Return the (x, y) coordinate for the center point of the cell that contains the specified text.  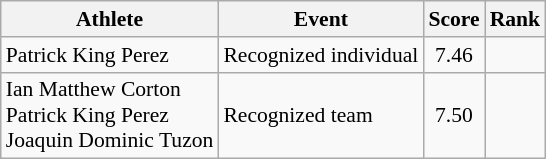
Ian Matthew CortonPatrick King PerezJoaquin Dominic Tuzon (110, 116)
7.50 (454, 116)
Recognized team (320, 116)
Recognized individual (320, 55)
Event (320, 19)
Score (454, 19)
Rank (516, 19)
7.46 (454, 55)
Athlete (110, 19)
Patrick King Perez (110, 55)
